Detect which cell encompasses the target text, then output its (X, Y) center coordinate. 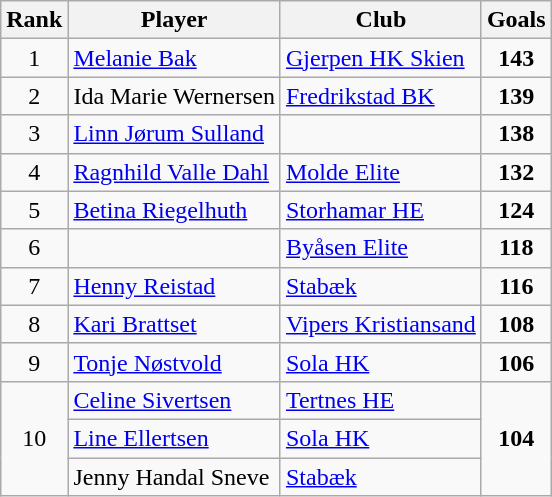
116 (516, 286)
108 (516, 324)
124 (516, 210)
Henny Reistad (174, 286)
Byåsen Elite (380, 248)
Goals (516, 20)
118 (516, 248)
143 (516, 58)
Storhamar HE (380, 210)
Molde Elite (380, 172)
1 (34, 58)
Jenny Handal Sneve (174, 477)
Club (380, 20)
9 (34, 362)
10 (34, 438)
8 (34, 324)
Player (174, 20)
Line Ellertsen (174, 438)
Betina Riegelhuth (174, 210)
106 (516, 362)
138 (516, 134)
132 (516, 172)
Kari Brattset (174, 324)
2 (34, 96)
Tertnes HE (380, 400)
5 (34, 210)
104 (516, 438)
Ida Marie Wernersen (174, 96)
Ragnhild Valle Dahl (174, 172)
Rank (34, 20)
3 (34, 134)
Linn Jørum Sulland (174, 134)
6 (34, 248)
Gjerpen HK Skien (380, 58)
Melanie Bak (174, 58)
Fredrikstad BK (380, 96)
Celine Sivertsen (174, 400)
Tonje Nøstvold (174, 362)
139 (516, 96)
Vipers Kristiansand (380, 324)
7 (34, 286)
4 (34, 172)
